Pinpoint the cell where the given text exists, returning its [X, Y] midpoint coordinate. 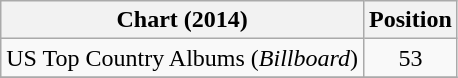
Position [411, 20]
53 [411, 58]
Chart (2014) [182, 20]
US Top Country Albums (Billboard) [182, 58]
